Scan for the cell matching the given text and deliver its [x, y] coordinate at center. 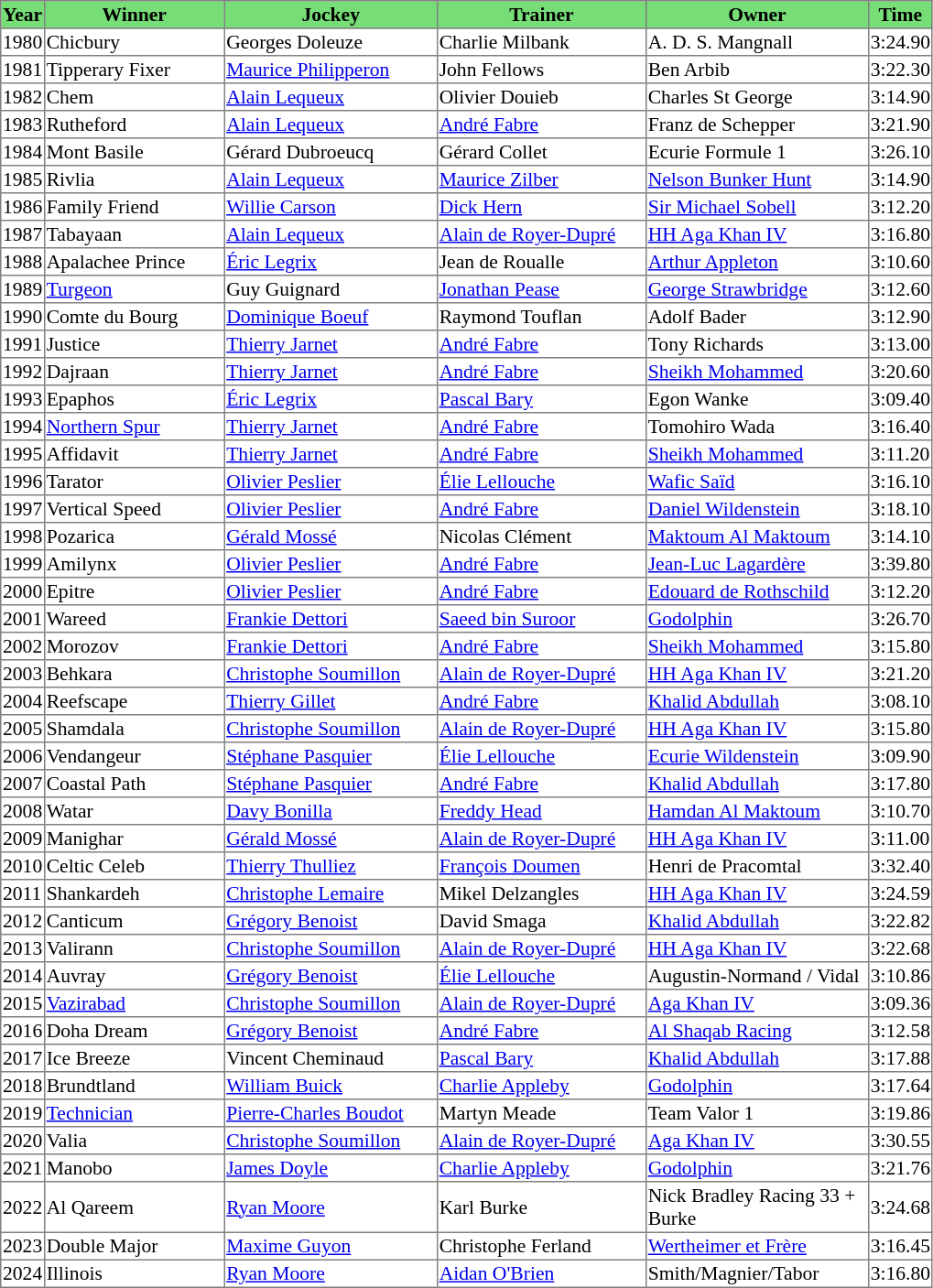
Technician [134, 1113]
Adolf Bader [756, 317]
Pierre-Charles Boudot [331, 1113]
3:24.59 [900, 893]
Manobo [134, 1168]
Winner [134, 15]
Ecurie Wildenstein [756, 756]
Willie Carson [331, 207]
Christophe Lemaire [331, 893]
3:21.90 [900, 124]
1988 [23, 262]
3:32.40 [900, 866]
1993 [23, 399]
Shamdala [134, 729]
Trainer [541, 15]
Affidavit [134, 454]
3:18.10 [900, 509]
3:17.64 [900, 1086]
Coastal Path [134, 784]
1992 [23, 372]
Tomohiro Wada [756, 427]
James Doyle [331, 1168]
2007 [23, 784]
Valia [134, 1141]
Gérard Collet [541, 152]
3:30.55 [900, 1141]
2003 [23, 674]
2018 [23, 1086]
3:22.82 [900, 921]
Tarator [134, 482]
2000 [23, 591]
Saeed bin Suroor [541, 619]
Maxime Guyon [331, 1246]
3:13.00 [900, 344]
3:21.76 [900, 1168]
Dajraan [134, 372]
3:10.70 [900, 811]
Apalachee Prince [134, 262]
1990 [23, 317]
Edouard de Rothschild [756, 591]
2006 [23, 756]
George Strawbridge [756, 289]
Ice Breeze [134, 1058]
2014 [23, 976]
Georges Doleuze [331, 42]
Charles St George [756, 97]
1998 [23, 536]
2022 [23, 1207]
Double Major [134, 1246]
Time [900, 15]
Justice [134, 344]
1997 [23, 509]
2015 [23, 1003]
2011 [23, 893]
2001 [23, 619]
2009 [23, 839]
3:14.10 [900, 536]
Chicbury [134, 42]
3:08.10 [900, 701]
Egon Wanke [756, 399]
2005 [23, 729]
Aidan O'Brien [541, 1273]
2012 [23, 921]
A. D. S. Mangnall [756, 42]
Illinois [134, 1273]
Morozov [134, 646]
Franz de Schepper [756, 124]
Vertical Speed [134, 509]
Mont Basile [134, 152]
2019 [23, 1113]
2002 [23, 646]
Dominique Boeuf [331, 317]
Davy Bonilla [331, 811]
Dick Hern [541, 207]
1989 [23, 289]
Nelson Bunker Hunt [756, 179]
Jean-Luc Lagardère [756, 564]
3:26.70 [900, 619]
Vendangeur [134, 756]
Team Valor 1 [756, 1113]
3:20.60 [900, 372]
Wareed [134, 619]
Pozarica [134, 536]
3:09.36 [900, 1003]
1984 [23, 152]
1996 [23, 482]
1983 [23, 124]
Northern Spur [134, 427]
Tony Richards [756, 344]
Watar [134, 811]
1991 [23, 344]
Owner [756, 15]
Nicolas Clément [541, 536]
3:17.88 [900, 1058]
Auvray [134, 976]
2013 [23, 948]
Epaphos [134, 399]
3:24.90 [900, 42]
1987 [23, 234]
Thierry Gillet [331, 701]
Maurice Zilber [541, 179]
3:12.58 [900, 1031]
Maktoum Al Maktoum [756, 536]
2016 [23, 1031]
Tabayaan [134, 234]
Henri de Pracomtal [756, 866]
Maurice Philipperon [331, 70]
3:11.00 [900, 839]
Karl Burke [541, 1207]
Turgeon [134, 289]
2023 [23, 1246]
1982 [23, 97]
3:24.68 [900, 1207]
Reefscape [134, 701]
2021 [23, 1168]
Jean de Roualle [541, 262]
3:26.10 [900, 152]
Hamdan Al Maktoum [756, 811]
3:10.86 [900, 976]
Thierry Thulliez [331, 866]
Arthur Appleton [756, 262]
Jonathan Pease [541, 289]
1986 [23, 207]
3:09.90 [900, 756]
Olivier Douieb [541, 97]
Brundtland [134, 1086]
Al Qareem [134, 1207]
3:09.40 [900, 399]
1995 [23, 454]
3:11.20 [900, 454]
1994 [23, 427]
Ecurie Formule 1 [756, 152]
Comte du Bourg [134, 317]
3:22.30 [900, 70]
Epitre [134, 591]
Celtic Celeb [134, 866]
Al Shaqab Racing [756, 1031]
3:16.10 [900, 482]
François Doumen [541, 866]
2010 [23, 866]
3:39.80 [900, 564]
Wertheimer et Frère [756, 1246]
William Buick [331, 1086]
Jockey [331, 15]
3:21.20 [900, 674]
Family Friend [134, 207]
2008 [23, 811]
1985 [23, 179]
2017 [23, 1058]
2020 [23, 1141]
Manighar [134, 839]
3:22.68 [900, 948]
Smith/Magnier/Tabor [756, 1273]
3:12.60 [900, 289]
Wafic Saïd [756, 482]
3:10.60 [900, 262]
Vazirabad [134, 1003]
Christophe Ferland [541, 1246]
Chem [134, 97]
Raymond Touflan [541, 317]
Martyn Meade [541, 1113]
3:12.90 [900, 317]
John Fellows [541, 70]
Freddy Head [541, 811]
Tipperary Fixer [134, 70]
Nick Bradley Racing 33 + Burke [756, 1207]
3:16.45 [900, 1246]
Guy Guignard [331, 289]
Augustin-Normand / Vidal [756, 976]
Amilynx [134, 564]
3:16.40 [900, 427]
Sir Michael Sobell [756, 207]
1999 [23, 564]
Charlie Milbank [541, 42]
2024 [23, 1273]
Rutheford [134, 124]
Daniel Wildenstein [756, 509]
Ben Arbib [756, 70]
Year [23, 15]
Shankardeh [134, 893]
Doha Dream [134, 1031]
Valirann [134, 948]
Behkara [134, 674]
Rivlia [134, 179]
3:17.80 [900, 784]
Gérard Dubroeucq [331, 152]
Canticum [134, 921]
3:19.86 [900, 1113]
Mikel Delzangles [541, 893]
1980 [23, 42]
David Smaga [541, 921]
1981 [23, 70]
2004 [23, 701]
Vincent Cheminaud [331, 1058]
